Provide the (X, Y) coordinate of the cell's center where the given text is located.  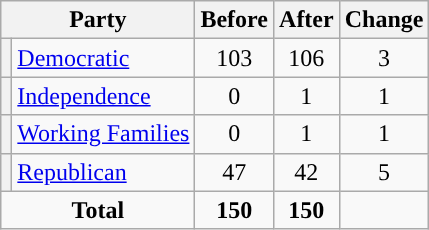
5 (384, 172)
Before (234, 20)
103 (234, 58)
Working Families (104, 134)
Republican (104, 172)
42 (307, 172)
Change (384, 20)
47 (234, 172)
Independence (104, 96)
3 (384, 58)
After (307, 20)
Total (98, 210)
Party (98, 20)
106 (307, 58)
Democratic (104, 58)
